Search for the cell housing the specified text and yield its (X, Y) center coordinate. 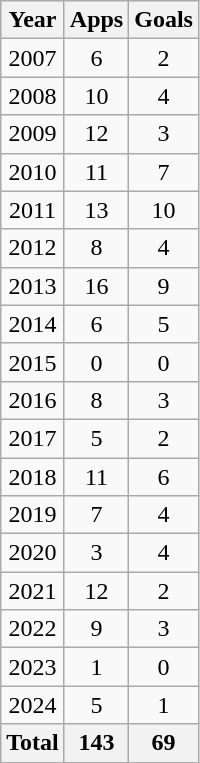
2021 (33, 591)
13 (96, 210)
Total (33, 743)
2007 (33, 58)
69 (164, 743)
16 (96, 286)
2020 (33, 553)
2008 (33, 96)
2016 (33, 400)
2023 (33, 667)
2012 (33, 248)
2024 (33, 705)
2013 (33, 286)
2010 (33, 172)
Goals (164, 20)
2017 (33, 438)
2019 (33, 515)
Apps (96, 20)
2018 (33, 477)
2022 (33, 629)
2011 (33, 210)
2014 (33, 324)
143 (96, 743)
2009 (33, 134)
2015 (33, 362)
Year (33, 20)
